Return the (X, Y) coordinate for the center point of the cell that contains the specified text.  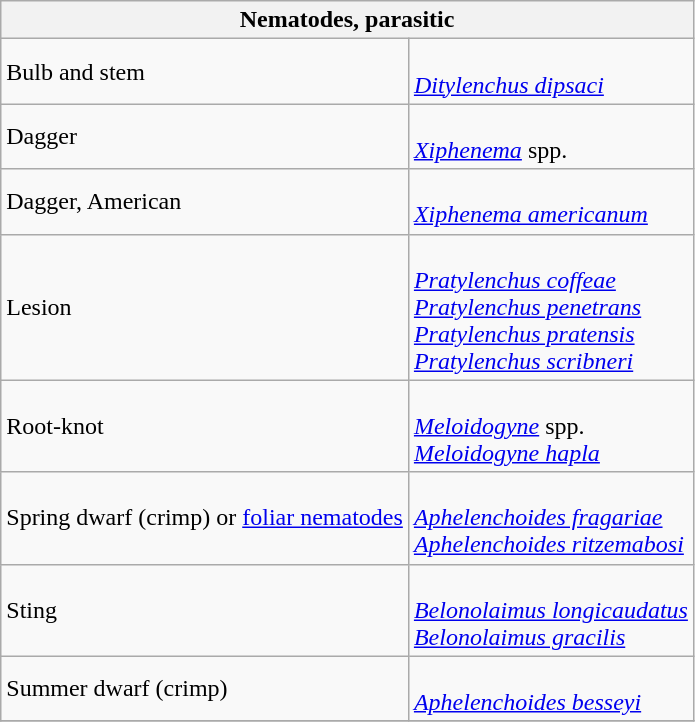
Root-knot (205, 426)
Spring dwarf (crimp) or foliar nematodes (205, 518)
Belonolaimus longicaudatus Belonolaimus gracilis (550, 610)
Summer dwarf (crimp) (205, 688)
Pratylenchus coffeae Pratylenchus penetrans Pratylenchus pratensis Pratylenchus scribneri (550, 307)
Xiphenema americanum (550, 202)
Nematodes, parasitic (348, 20)
Xiphenema spp. (550, 136)
Ditylenchus dipsaci (550, 72)
Lesion (205, 307)
Meloidogyne spp. Meloidogyne hapla (550, 426)
Aphelenchoides fragariae Aphelenchoides ritzemabosi (550, 518)
Dagger (205, 136)
Dagger, American (205, 202)
Sting (205, 610)
Bulb and stem (205, 72)
Aphelenchoides besseyi (550, 688)
